Detect which cell encompasses the target text, then output its [X, Y] center coordinate. 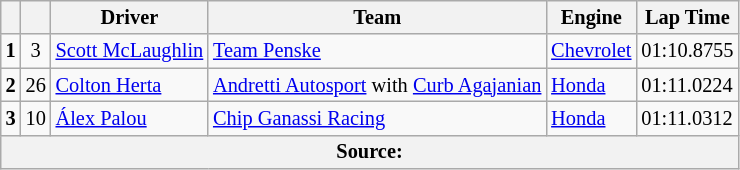
01:11.0312 [687, 118]
Álex Palou [130, 118]
Scott McLaughlin [130, 51]
Andretti Autosport with Curb Agajanian [377, 85]
Team Penske [377, 51]
Chevrolet [591, 51]
1 [11, 51]
Colton Herta [130, 85]
26 [36, 85]
Chip Ganassi Racing [377, 118]
2 [11, 85]
Driver [130, 17]
Team [377, 17]
01:11.0224 [687, 85]
Lap Time [687, 17]
01:10.8755 [687, 51]
Engine [591, 17]
Source: [370, 152]
10 [36, 118]
